Pinpoint the cell where the given text exists, returning its [X, Y] midpoint coordinate. 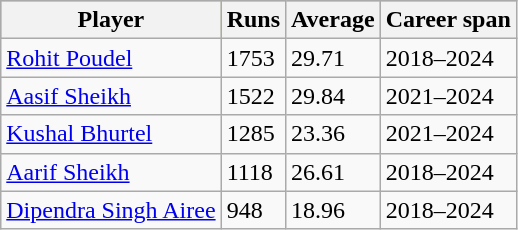
1285 [253, 134]
1118 [253, 172]
Player [111, 20]
1522 [253, 96]
948 [253, 210]
Aarif Sheikh [111, 172]
Aasif Sheikh [111, 96]
Average [334, 20]
Career span [448, 20]
18.96 [334, 210]
26.61 [334, 172]
29.84 [334, 96]
Kushal Bhurtel [111, 134]
1753 [253, 58]
29.71 [334, 58]
Rohit Poudel [111, 58]
Dipendra Singh Airee [111, 210]
23.36 [334, 134]
Runs [253, 20]
